Output the [x, y] coordinate of the center of the cell containing the given text.  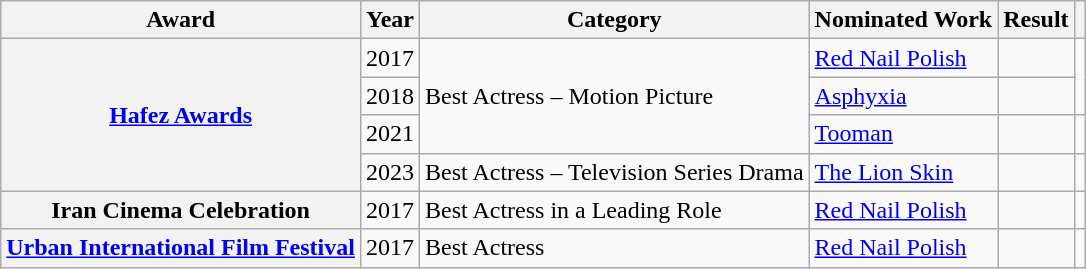
2018 [390, 96]
Hafez Awards [181, 115]
Result [1036, 20]
Nominated Work [904, 20]
2021 [390, 134]
2023 [390, 172]
Best Actress [615, 248]
The Lion Skin [904, 172]
Category [615, 20]
Best Actress in a Leading Role [615, 210]
Iran Cinema Celebration [181, 210]
Asphyxia [904, 96]
Best Actress – Motion Picture [615, 96]
Award [181, 20]
Urban International Film Festival [181, 248]
Year [390, 20]
Best Actress – Television Series Drama [615, 172]
Tooman [904, 134]
